Return [X, Y] of the center of cell containing provided text 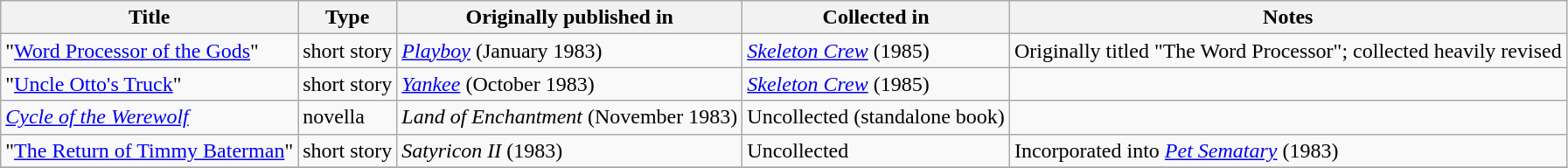
Cycle of the Werewolf [150, 117]
Type [348, 17]
Originally published in [570, 17]
Title [150, 17]
Originally titled "The Word Processor"; collected heavily revised [1287, 51]
"The Return of Timmy Baterman" [150, 150]
Notes [1287, 17]
Uncollected [876, 150]
Uncollected (standalone book) [876, 117]
Playboy (January 1983) [570, 51]
novella [348, 117]
Incorporated into Pet Sematary (1983) [1287, 150]
Land of Enchantment (November 1983) [570, 117]
Yankee (October 1983) [570, 84]
"Uncle Otto's Truck" [150, 84]
Collected in [876, 17]
Satyricon II (1983) [570, 150]
"Word Processor of the Gods" [150, 51]
